Scan for the cell matching the given text and deliver its [x, y] coordinate at center. 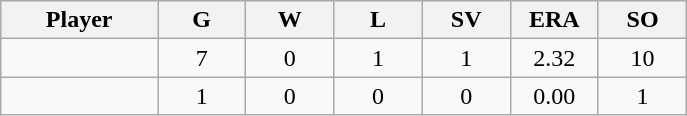
L [378, 20]
G [202, 20]
SO [642, 20]
2.32 [554, 58]
7 [202, 58]
W [290, 20]
0.00 [554, 96]
10 [642, 58]
SV [466, 20]
Player [80, 20]
ERA [554, 20]
